Output the (x, y) coordinate of the center of the cell containing the given text.  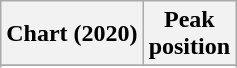
Chart (2020) (72, 34)
Peakposition (189, 34)
